Extract the (X, Y) coordinate from the center of the cell holding the provided text.  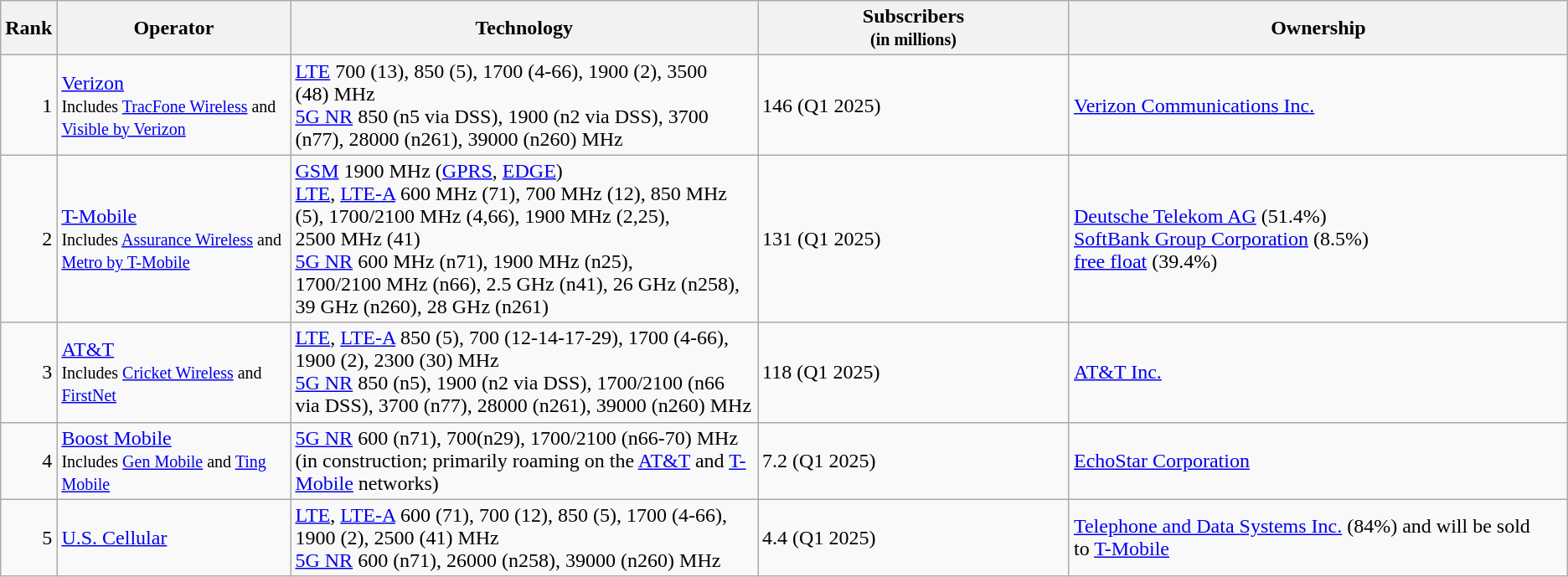
EchoStar Corporation (1318, 461)
Rank (28, 28)
Operator (174, 28)
Ownership (1318, 28)
Verizon Communications Inc. (1318, 106)
4.4 (Q1 2025) (914, 538)
4 (28, 461)
118 (Q1 2025) (914, 372)
AT&TIncludes Cricket Wireless and FirstNet (174, 372)
LTE 700 (13), 850 (5), 1700 (4-66), 1900 (2), 3500 (48) MHz5G NR 850 (n5 via DSS), 1900 (n2 via DSS), 3700 (n77), 28000 (n261), 39000 (n260) MHz (524, 106)
1 (28, 106)
Subscribers(in millions) (914, 28)
2 (28, 239)
5 (28, 538)
5G NR 600 (n71), 700(n29), 1700/2100 (n66-70) MHz (in construction; primarily roaming on the AT&T and T-Mobile networks) (524, 461)
146 (Q1 2025) (914, 106)
Deutsche Telekom AG (51.4%)SoftBank Group Corporation (8.5%)free float (39.4%) (1318, 239)
AT&T Inc. (1318, 372)
Verizon Includes TracFone Wireless and Visible by Verizon (174, 106)
LTE, LTE-A 600 (71), 700 (12), 850 (5), 1700 (4-66), 1900 (2), 2500 (41) MHz 5G NR 600 (n71), 26000 (n258), 39000 (n260) MHz (524, 538)
Boost MobileIncludes Gen Mobile and Ting Mobile (174, 461)
U.S. Cellular (174, 538)
Telephone and Data Systems Inc. (84%) and will be sold to T-Mobile (1318, 538)
131 (Q1 2025) (914, 239)
T-MobileIncludes Assurance Wireless and Metro by T-Mobile (174, 239)
7.2 (Q1 2025) (914, 461)
3 (28, 372)
Technology (524, 28)
